Pinpoint the cell where the given text exists, returning its (X, Y) midpoint coordinate. 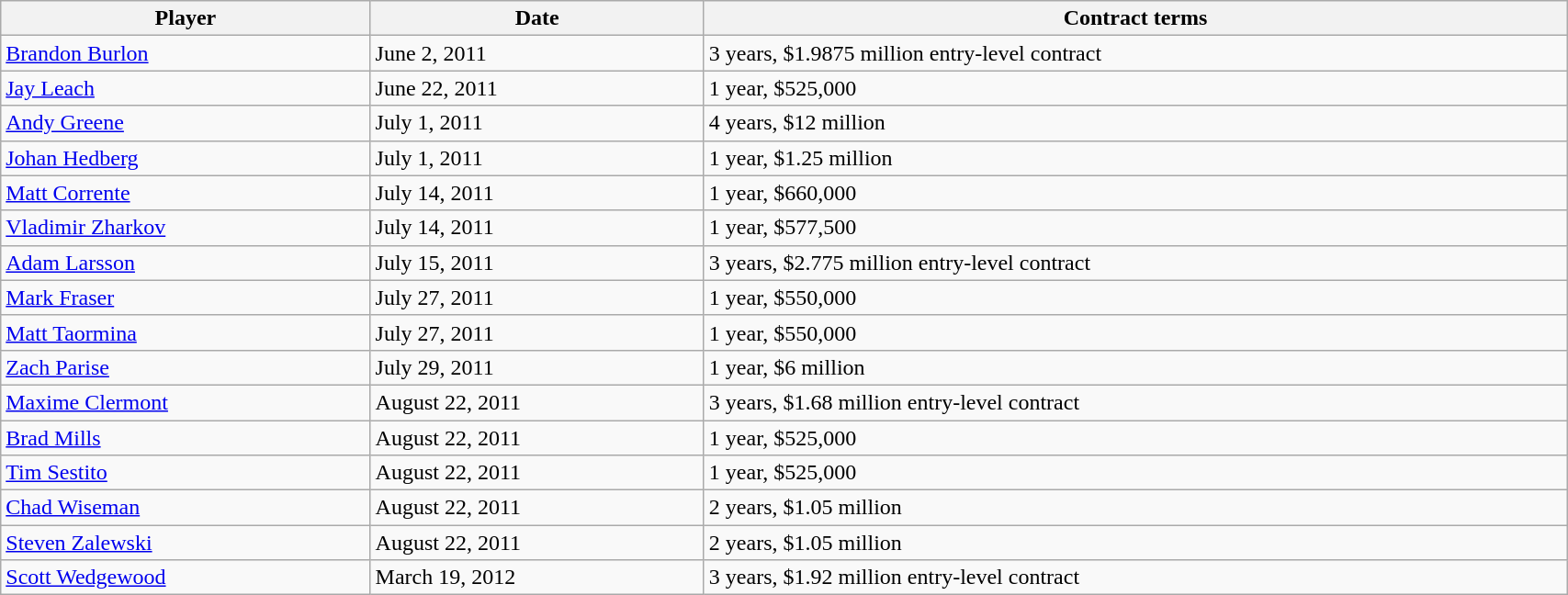
1 year, $6 million (1135, 367)
Brandon Burlon (186, 53)
3 years, $2.775 million entry-level contract (1135, 263)
Mark Fraser (186, 297)
1 year, $660,000 (1135, 193)
Chad Wiseman (186, 508)
Jay Leach (186, 88)
June 2, 2011 (536, 53)
Adam Larsson (186, 263)
4 years, $12 million (1135, 123)
3 years, $1.9875 million entry-level contract (1135, 53)
Zach Parise (186, 367)
1 year, $1.25 million (1135, 158)
Brad Mills (186, 438)
1 year, $577,500 (1135, 228)
3 years, $1.68 million entry-level contract (1135, 402)
Date (536, 18)
July 29, 2011 (536, 367)
July 15, 2011 (536, 263)
Tim Sestito (186, 473)
June 22, 2011 (536, 88)
Johan Hedberg (186, 158)
Matt Corrente (186, 193)
Scott Wedgewood (186, 578)
Maxime Clermont (186, 402)
Player (186, 18)
Matt Taormina (186, 332)
March 19, 2012 (536, 578)
Steven Zalewski (186, 543)
3 years, $1.92 million entry-level contract (1135, 578)
Vladimir Zharkov (186, 228)
Andy Greene (186, 123)
Contract terms (1135, 18)
